Determine the (X, Y) coordinate at the center of the cell enclosing the given text.  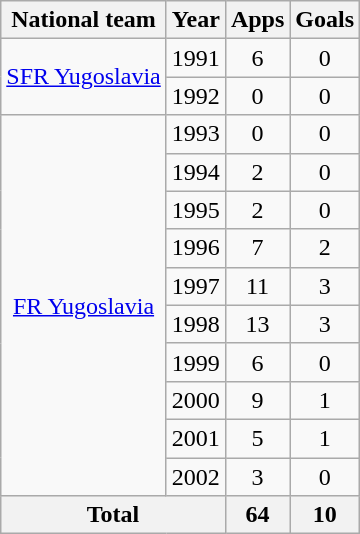
1995 (196, 210)
2001 (196, 438)
1991 (196, 58)
1996 (196, 248)
2000 (196, 400)
1992 (196, 96)
10 (325, 515)
11 (257, 286)
1999 (196, 362)
FR Yugoslavia (84, 306)
64 (257, 515)
Apps (257, 20)
9 (257, 400)
SFR Yugoslavia (84, 77)
Goals (325, 20)
13 (257, 324)
Year (196, 20)
Total (114, 515)
1994 (196, 172)
5 (257, 438)
1993 (196, 134)
7 (257, 248)
2002 (196, 477)
1997 (196, 286)
1998 (196, 324)
National team (84, 20)
